Detect which cell encompasses the target text, then output its [x, y] center coordinate. 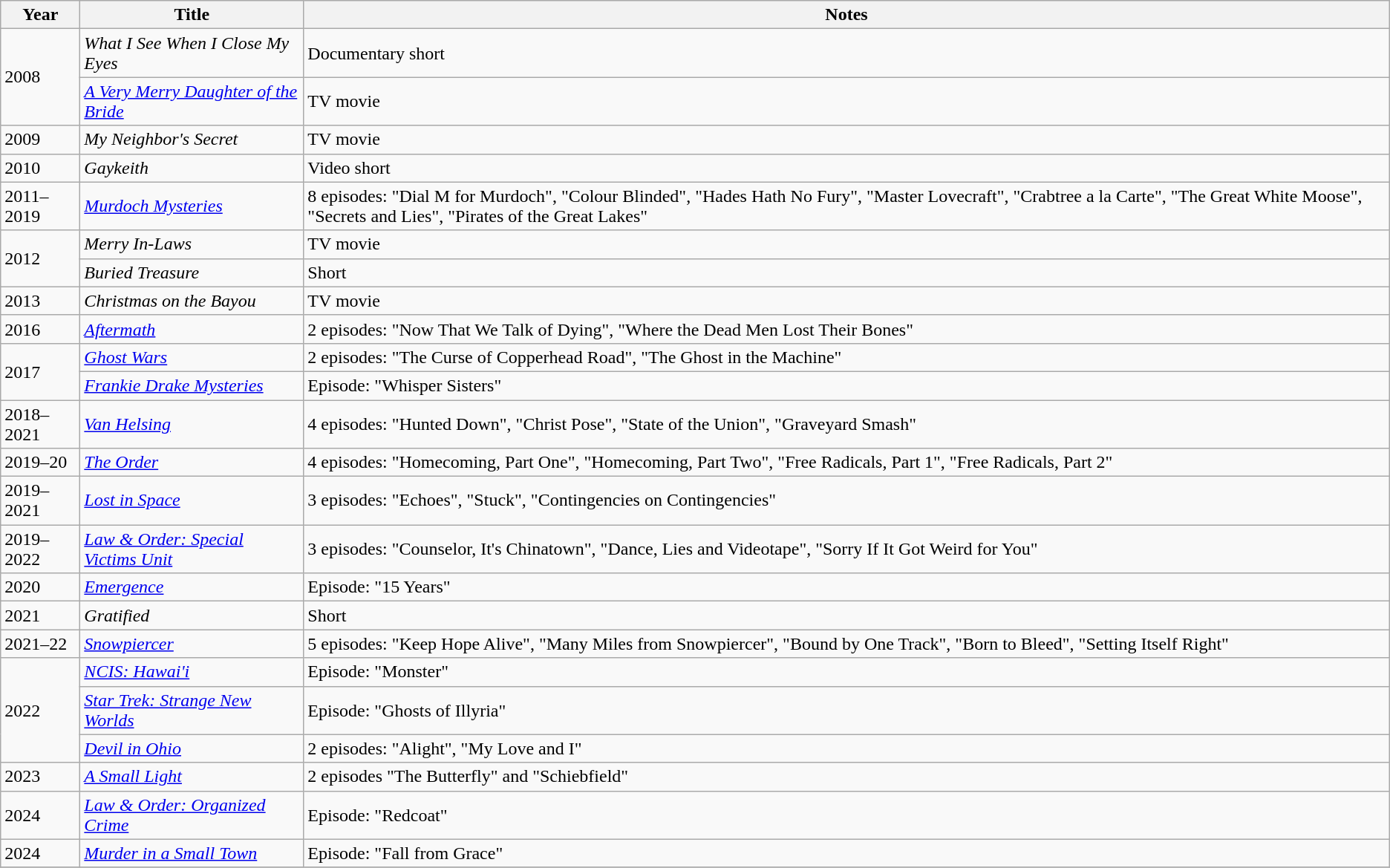
Episode: "Monster" [846, 672]
Video short [846, 168]
3 episodes: "Echoes", "Stuck", "Contingencies on Contingencies" [846, 500]
2017 [40, 371]
2023 [40, 777]
2 episodes "The Butterfly" and "Schiebfield" [846, 777]
2 episodes: "Alight", "My Love and I" [846, 748]
Episode: "Ghosts of Illyria" [846, 710]
Year [40, 15]
Christmas on the Bayou [192, 301]
Documentary short [846, 53]
2008 [40, 77]
Gaykeith [192, 168]
Frankie Drake Mysteries [192, 385]
Ghost Wars [192, 357]
What I See When I Close My Eyes [192, 53]
Murder in a Small Town [192, 853]
Episode: "Fall from Grace" [846, 853]
2012 [40, 258]
2019–2021 [40, 500]
My Neighbor's Secret [192, 140]
5 episodes: "Keep Hope Alive", "Many Miles from Snowpiercer", "Bound by One Track", "Born to Bleed", "Setting Itself Right" [846, 644]
Emergence [192, 587]
Gratified [192, 616]
Title [192, 15]
Law & Order: Special Victims Unit [192, 549]
Star Trek: Strange New Worlds [192, 710]
2013 [40, 301]
Snowpiercer [192, 644]
2018–2021 [40, 423]
Devil in Ohio [192, 748]
4 episodes: "Hunted Down", "Christ Pose", "State of the Union", "Graveyard Smash" [846, 423]
Buried Treasure [192, 273]
Merry In-Laws [192, 244]
Law & Order: Organized Crime [192, 815]
A Very Merry Daughter of the Bride [192, 101]
Episode: "Whisper Sisters" [846, 385]
2010 [40, 168]
2020 [40, 587]
2021 [40, 616]
2016 [40, 329]
4 episodes: "Homecoming, Part One", "Homecoming, Part Two", "Free Radicals, Part 1", "Free Radicals, Part 2" [846, 463]
2011–2019 [40, 206]
Van Helsing [192, 423]
2022 [40, 710]
2019–20 [40, 463]
NCIS: Hawai'i [192, 672]
Episode: "15 Years" [846, 587]
Murdoch Mysteries [192, 206]
Aftermath [192, 329]
3 episodes: "Counselor, It's Chinatown", "Dance, Lies and Videotape", "Sorry If It Got Weird for You" [846, 549]
2 episodes: "The Curse of Copperhead Road", "The Ghost in the Machine" [846, 357]
2021–22 [40, 644]
Notes [846, 15]
2 episodes: "Now That We Talk of Dying", "Where the Dead Men Lost Their Bones" [846, 329]
2009 [40, 140]
Episode: "Redcoat" [846, 815]
The Order [192, 463]
Lost in Space [192, 500]
2019–2022 [40, 549]
A Small Light [192, 777]
